Detect which cell encompasses the target text, then output its [X, Y] center coordinate. 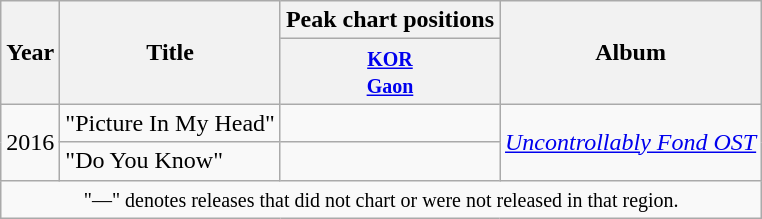
Peak chart positions [390, 20]
KORGaon [390, 72]
"Do You Know" [170, 161]
Uncontrollably Fond OST [631, 142]
Year [30, 52]
Title [170, 52]
2016 [30, 142]
Album [631, 52]
"—" denotes releases that did not chart or were not released in that region. [382, 199]
"Picture In My Head" [170, 123]
